Extract the (X, Y) coordinate from the center of the cell holding the provided text.  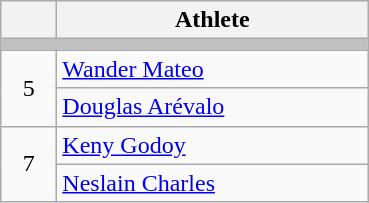
Keny Godoy (212, 145)
Wander Mateo (212, 69)
5 (29, 88)
7 (29, 164)
Athlete (212, 20)
Neslain Charles (212, 183)
Douglas Arévalo (212, 107)
